Return the [x, y] coordinate for the center point of the cell that contains the specified text.  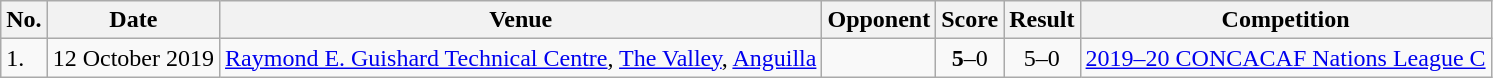
Score [970, 20]
Venue [521, 20]
12 October 2019 [133, 58]
1. [24, 58]
Raymond E. Guishard Technical Centre, The Valley, Anguilla [521, 58]
Competition [1286, 20]
No. [24, 20]
Date [133, 20]
Result [1042, 20]
Opponent [879, 20]
2019–20 CONCACAF Nations League C [1286, 58]
